Provide the (x, y) coordinate of the cell's center where the given text is located.  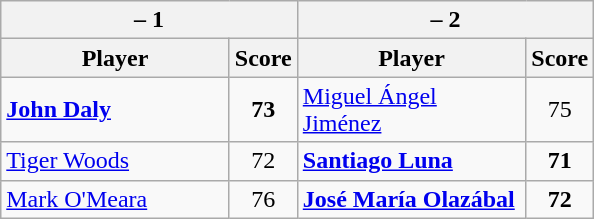
Santiago Luna (412, 161)
– 1 (150, 20)
73 (263, 110)
– 2 (446, 20)
John Daly (116, 110)
Tiger Woods (116, 161)
Miguel Ángel Jiménez (412, 110)
José María Olazábal (412, 199)
75 (560, 110)
76 (263, 199)
71 (560, 161)
Mark O'Meara (116, 199)
